Determine the [X, Y] coordinate at the center of the cell enclosing the given text.  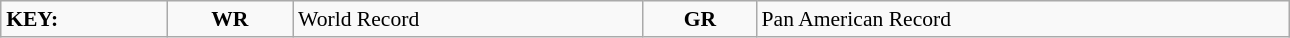
KEY: [84, 19]
Pan American Record [1023, 19]
WR [230, 19]
GR [700, 19]
World Record [468, 19]
